Locate the cell with the specified text and output its [x, y] center coordinate. 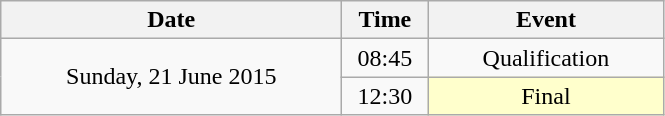
12:30 [385, 96]
Event [546, 20]
Time [385, 20]
Final [546, 96]
Qualification [546, 58]
Date [172, 20]
Sunday, 21 June 2015 [172, 77]
08:45 [385, 58]
